Extract the [x, y] coordinate from the center of the cell holding the provided text.  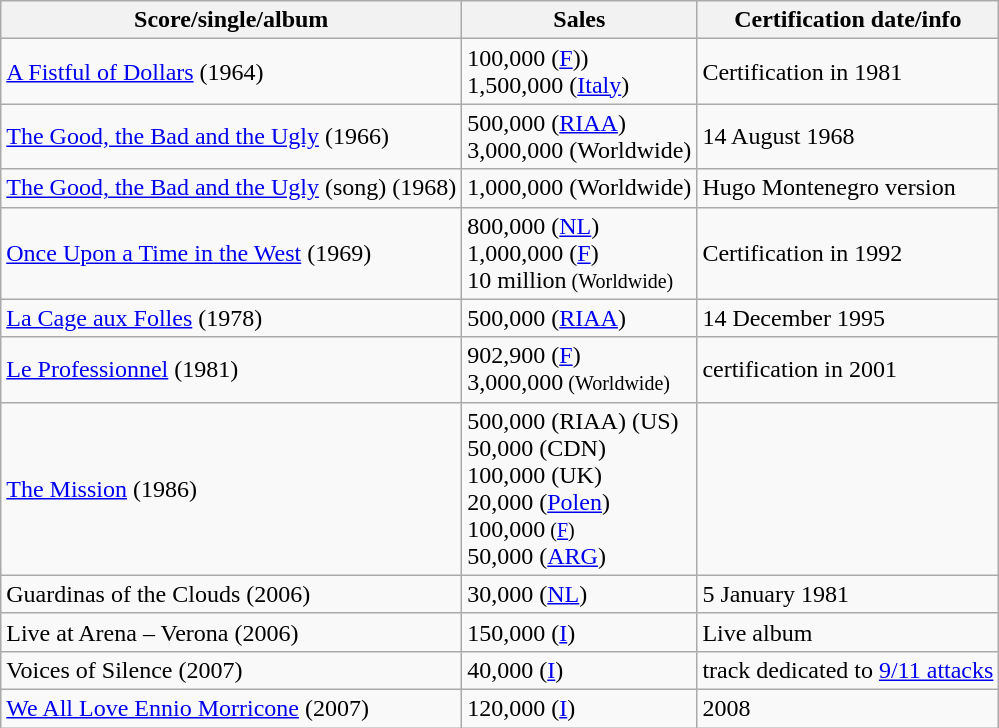
The Mission (1986) [232, 488]
902,900 (F)3,000,000 (Worldwide) [580, 370]
certification in 2001 [848, 370]
A Fistful of Dollars (1964) [232, 72]
120,000 (I) [580, 708]
The Good, the Bad and the Ugly (1966) [232, 136]
La Cage aux Folles (1978) [232, 318]
30,000 (NL) [580, 594]
Voices of Silence (2007) [232, 670]
Live at Arena – Verona (2006) [232, 632]
Certification in 1992 [848, 253]
2008 [848, 708]
We All Love Ennio Morricone (2007) [232, 708]
Once Upon a Time in the West (1969) [232, 253]
Certification date/info [848, 20]
800,000 (NL) 1,000,000 (F)10 million (Worldwide) [580, 253]
Sales [580, 20]
14 December 1995 [848, 318]
Guardinas of the Clouds (2006) [232, 594]
The Good, the Bad and the Ugly (song) (1968) [232, 188]
40,000 (I) [580, 670]
14 August 1968 [848, 136]
500,000 (RIAA) [580, 318]
Live album [848, 632]
Hugo Montenegro version [848, 188]
5 January 1981 [848, 594]
track dedicated to 9/11 attacks [848, 670]
1,000,000 (Worldwide) [580, 188]
100,000 (F))1,500,000 (Italy) [580, 72]
150,000 (I) [580, 632]
500,000 (RIAA) (US)50,000 (CDN)100,000 (UK)20,000 (Polen)100,000 (F)50,000 (ARG) [580, 488]
Score/single/album [232, 20]
500,000 (RIAA) 3,000,000 (Worldwide) [580, 136]
Le Professionnel (1981) [232, 370]
Certification in 1981 [848, 72]
